Scan for the cell matching the given text and deliver its (X, Y) coordinate at center. 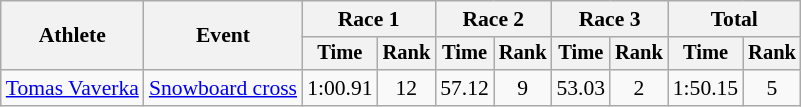
Snowboard cross (223, 88)
Race 1 (368, 19)
Tomas Vaverka (72, 88)
53.03 (580, 88)
Athlete (72, 36)
Event (223, 36)
57.12 (464, 88)
1:50.15 (706, 88)
5 (772, 88)
2 (639, 88)
1:00.91 (340, 88)
Race 3 (609, 19)
9 (523, 88)
12 (407, 88)
Race 2 (493, 19)
Total (734, 19)
